Detect which cell encompasses the target text, then output its (x, y) center coordinate. 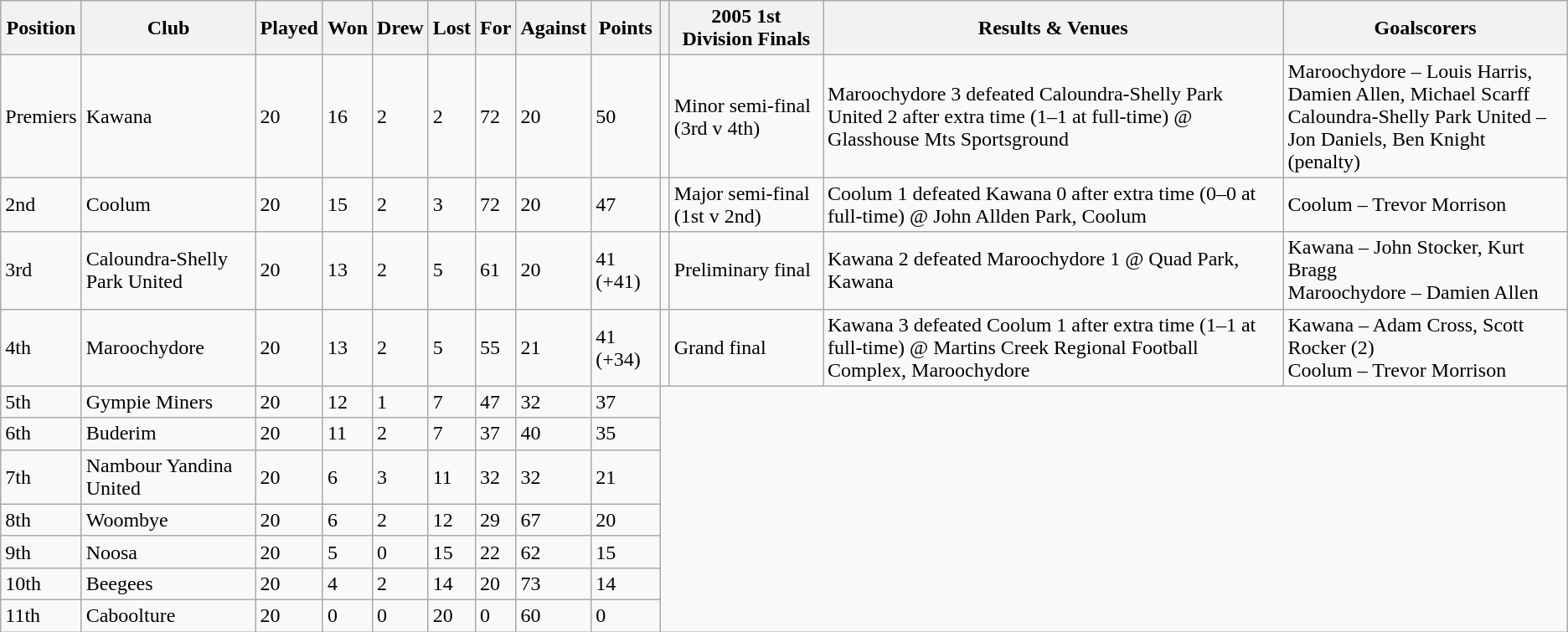
73 (554, 583)
41 (+41) (626, 270)
50 (626, 116)
Kawana (168, 116)
11th (41, 615)
Woombye (168, 520)
35 (626, 434)
67 (554, 520)
2nd (41, 204)
Won (347, 28)
Noosa (168, 552)
Caboolture (168, 615)
Coolum – Trevor Morrison (1426, 204)
Maroochydore (168, 347)
Preliminary final (745, 270)
41 (+34) (626, 347)
Position (41, 28)
55 (496, 347)
Kawana – Adam Cross, Scott Rocker (2)Coolum – Trevor Morrison (1426, 347)
Nambour Yandina United (168, 477)
60 (554, 615)
10th (41, 583)
Beegees (168, 583)
Maroochydore – Louis Harris, Damien Allen, Michael ScarffCaloundra-Shelly Park United – Jon Daniels, Ben Knight (penalty) (1426, 116)
29 (496, 520)
Kawana 2 defeated Maroochydore 1 @ Quad Park, Kawana (1054, 270)
Major semi-final (1st v 2nd) (745, 204)
Results & Venues (1054, 28)
22 (496, 552)
4th (41, 347)
40 (554, 434)
Against (554, 28)
Lost (451, 28)
Maroochydore 3 defeated Caloundra-Shelly Park United 2 after extra time (1–1 at full-time) @ Glasshouse Mts Sportsground (1054, 116)
Coolum 1 defeated Kawana 0 after extra time (0–0 at full-time) @ John Allden Park, Coolum (1054, 204)
61 (496, 270)
Points (626, 28)
62 (554, 552)
Grand final (745, 347)
6th (41, 434)
7th (41, 477)
Gympie Miners (168, 402)
Drew (400, 28)
Club (168, 28)
16 (347, 116)
9th (41, 552)
Goalscorers (1426, 28)
Caloundra-Shelly Park United (168, 270)
4 (347, 583)
Played (289, 28)
Kawana 3 defeated Coolum 1 after extra time (1–1 at full-time) @ Martins Creek Regional Football Complex, Maroochydore (1054, 347)
3rd (41, 270)
Minor semi-final (3rd v 4th) (745, 116)
5th (41, 402)
Coolum (168, 204)
Premiers (41, 116)
2005 1st Division Finals (745, 28)
For (496, 28)
Kawana – John Stocker, Kurt BraggMaroochydore – Damien Allen (1426, 270)
1 (400, 402)
Buderim (168, 434)
8th (41, 520)
